Determine the [X, Y] coordinate at the center of the cell enclosing the given text.  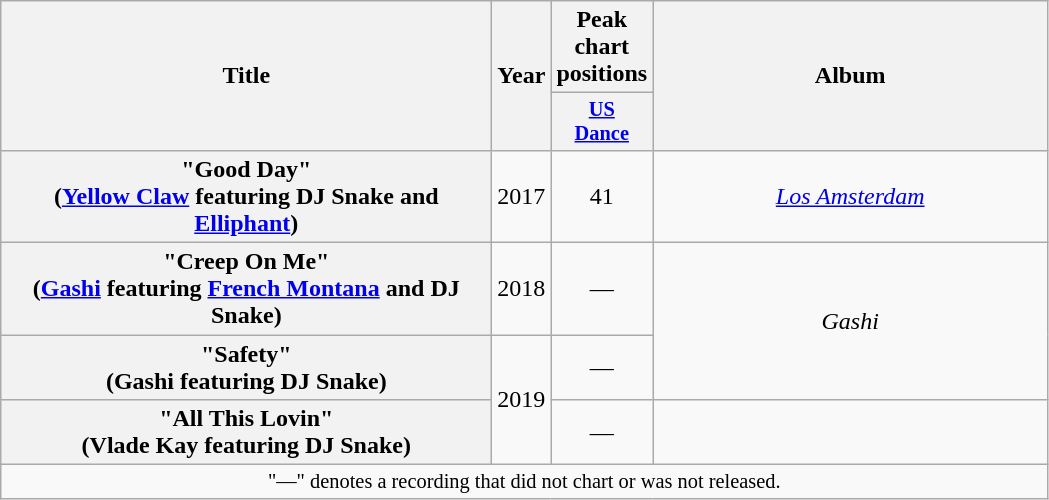
"Safety" (Gashi featuring DJ Snake) [246, 368]
Los Amsterdam [850, 196]
2019 [522, 400]
"All This Lovin" (Vlade Kay featuring DJ Snake) [246, 432]
Peak chart positions [602, 47]
Gashi [850, 322]
"—" denotes a recording that did not chart or was not released. [524, 482]
"Creep On Me" (Gashi featuring French Montana and DJ Snake) [246, 289]
Title [246, 76]
Album [850, 76]
2018 [522, 289]
"Good Day"(Yellow Claw featuring DJ Snake and Elliphant) [246, 196]
USDance [602, 122]
41 [602, 196]
Year [522, 76]
2017 [522, 196]
